Capture the cell that displays the provided text and extract its (x, y) central coordinate. 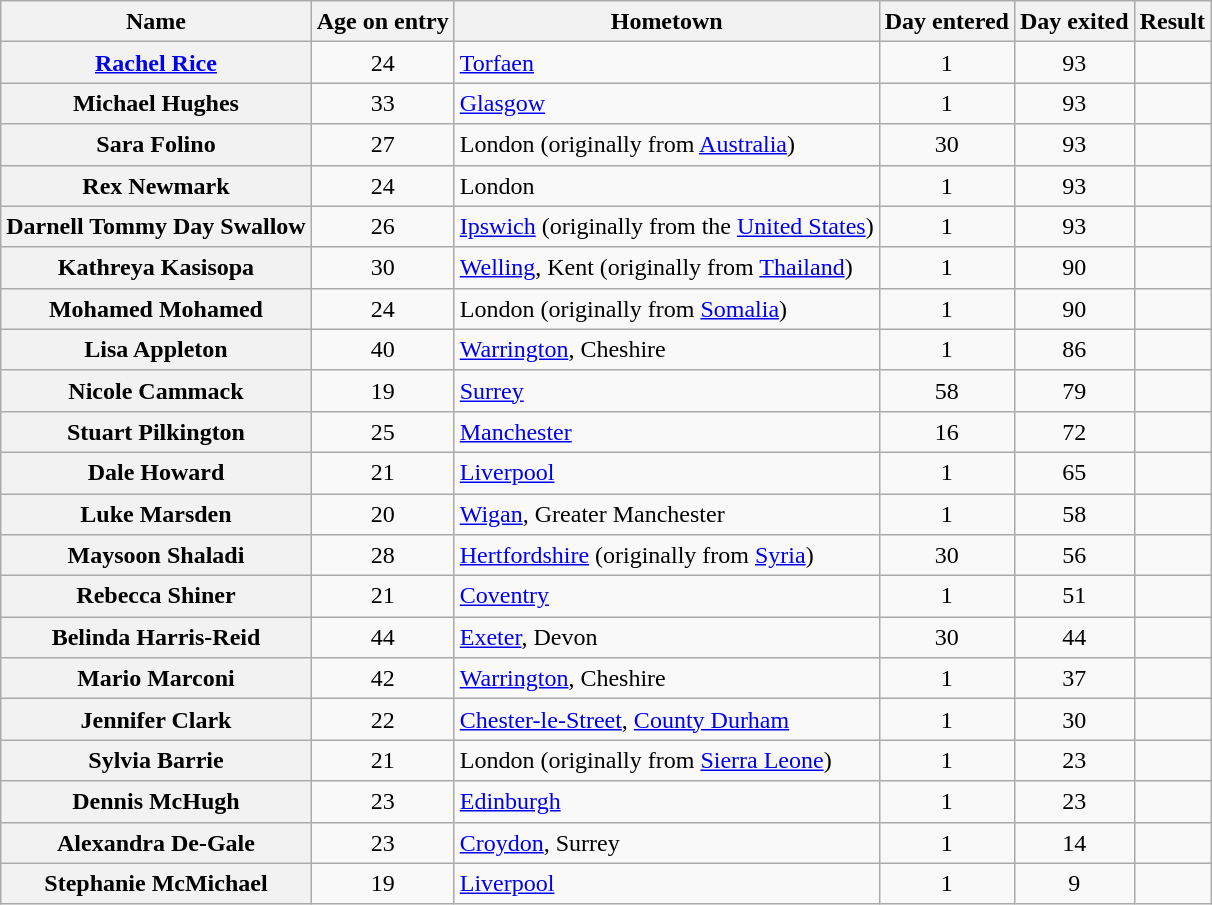
Alexandra De-Gale (156, 842)
Age on entry (382, 22)
Stephanie McMichael (156, 884)
Stuart Pilkington (156, 432)
40 (382, 350)
Rebecca Shiner (156, 596)
25 (382, 432)
Mohamed Mohamed (156, 308)
Belinda Harris-Reid (156, 638)
Hometown (666, 22)
Torfaen (666, 62)
Michael Hughes (156, 104)
Luke Marsden (156, 514)
20 (382, 514)
42 (382, 678)
Jennifer Clark (156, 720)
Rachel Rice (156, 62)
Dale Howard (156, 472)
72 (1074, 432)
86 (1074, 350)
Chester-le-Street, County Durham (666, 720)
Sylvia Barrie (156, 760)
Dennis McHugh (156, 802)
79 (1074, 390)
33 (382, 104)
Rex Newmark (156, 186)
26 (382, 226)
9 (1074, 884)
Welling, Kent (originally from Thailand) (666, 268)
56 (1074, 556)
Coventry (666, 596)
37 (1074, 678)
Name (156, 22)
London (originally from Australia) (666, 144)
Wigan, Greater Manchester (666, 514)
Result (1172, 22)
Manchester (666, 432)
27 (382, 144)
Day exited (1074, 22)
Edinburgh (666, 802)
London (originally from Somalia) (666, 308)
London (666, 186)
Nicole Cammack (156, 390)
Surrey (666, 390)
Exeter, Devon (666, 638)
Sara Folino (156, 144)
Day entered (946, 22)
Kathreya Kasisopa (156, 268)
14 (1074, 842)
28 (382, 556)
Croydon, Surrey (666, 842)
Mario Marconi (156, 678)
Ipswich (originally from the United States) (666, 226)
Maysoon Shaladi (156, 556)
51 (1074, 596)
16 (946, 432)
Lisa Appleton (156, 350)
London (originally from Sierra Leone) (666, 760)
22 (382, 720)
Darnell Tommy Day Swallow (156, 226)
65 (1074, 472)
Glasgow (666, 104)
Hertfordshire (originally from Syria) (666, 556)
